Output the [x, y] coordinate of the center of the cell containing the given text.  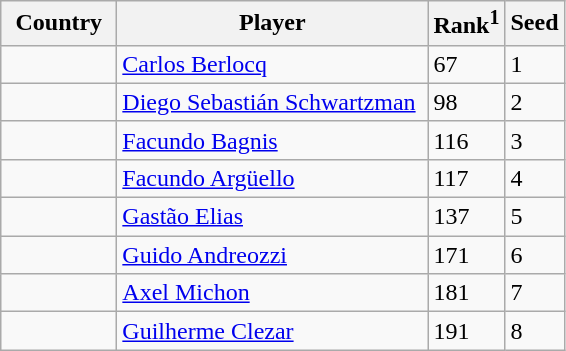
Guilherme Clezar [272, 331]
191 [466, 331]
98 [466, 102]
Country [59, 24]
8 [534, 331]
171 [466, 255]
1 [534, 64]
Guido Andreozzi [272, 255]
116 [466, 140]
Facundo Argüello [272, 178]
4 [534, 178]
2 [534, 102]
Rank1 [466, 24]
6 [534, 255]
Axel Michon [272, 293]
7 [534, 293]
5 [534, 217]
3 [534, 140]
67 [466, 64]
Gastão Elias [272, 217]
Diego Sebastián Schwartzman [272, 102]
181 [466, 293]
Seed [534, 24]
Player [272, 24]
Carlos Berlocq [272, 64]
Facundo Bagnis [272, 140]
117 [466, 178]
137 [466, 217]
